Determine the [X, Y] coordinate at the center of the cell enclosing the given text.  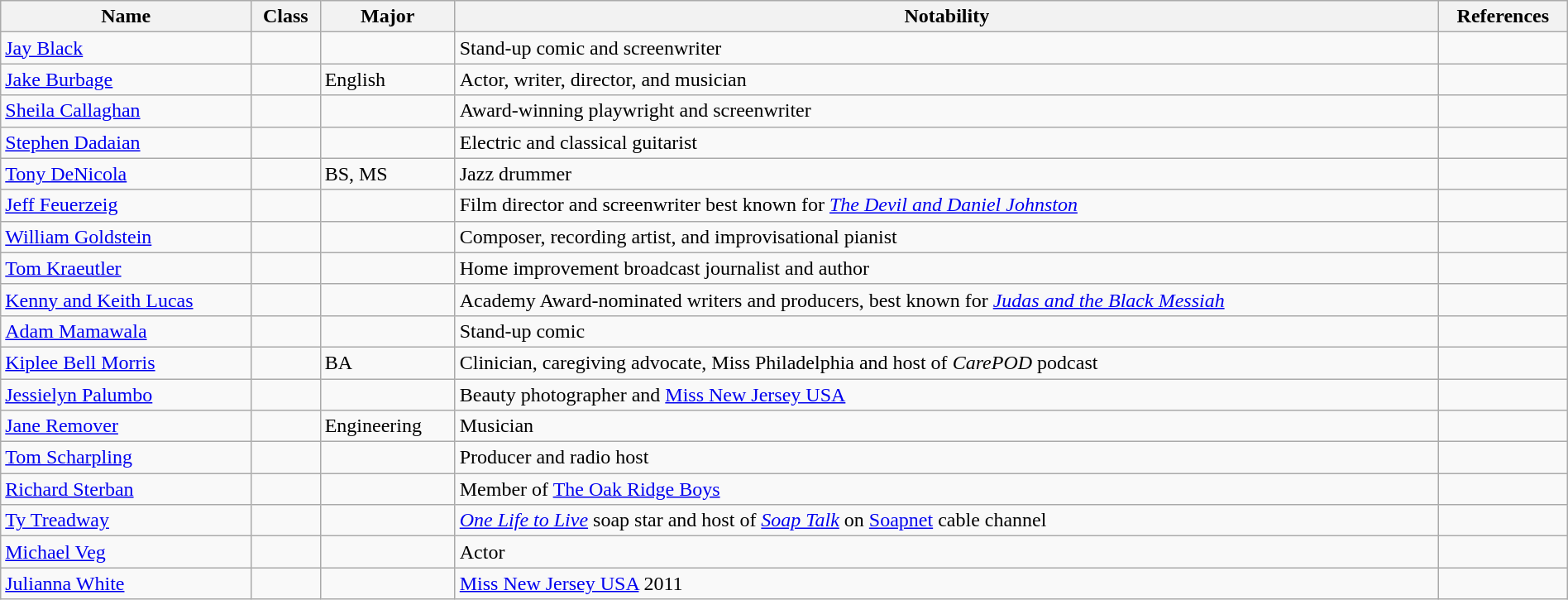
BS, MS [387, 174]
Composer, recording artist, and improvisational pianist [946, 237]
Beauty photographer and Miss New Jersey USA [946, 395]
Jeff Feuerzeig [126, 205]
Name [126, 17]
One Life to Live soap star and host of Soap Talk on Soapnet cable channel [946, 521]
Richard Sterban [126, 489]
Michael Veg [126, 552]
Musician [946, 426]
Engineering [387, 426]
Clinician, caregiving advocate, Miss Philadelphia and host of CarePOD podcast [946, 362]
Stand-up comic and screenwriter [946, 48]
Academy Award-nominated writers and producers, best known for Judas and the Black Messiah [946, 300]
William Goldstein [126, 237]
Jessielyn Palumbo [126, 395]
Kenny and Keith Lucas [126, 300]
Stand-up comic [946, 331]
Miss New Jersey USA 2011 [946, 583]
Kiplee Bell Morris [126, 362]
Tony DeNicola [126, 174]
Stephen Dadaian [126, 142]
Class [286, 17]
Electric and classical guitarist [946, 142]
Film director and screenwriter best known for The Devil and Daniel Johnston [946, 205]
Tom Kraeutler [126, 268]
Julianna White [126, 583]
Notability [946, 17]
Major [387, 17]
Jay Black [126, 48]
Sheila Callaghan [126, 111]
Actor [946, 552]
Producer and radio host [946, 458]
BA [387, 362]
Jake Burbage [126, 79]
References [1503, 17]
Jane Remover [126, 426]
Jazz drummer [946, 174]
Member of The Oak Ridge Boys [946, 489]
Award-winning playwright and screenwriter [946, 111]
English [387, 79]
Home improvement broadcast journalist and author [946, 268]
Adam Mamawala [126, 331]
Ty Treadway [126, 521]
Tom Scharpling [126, 458]
Actor, writer, director, and musician [946, 79]
